Pinpoint the cell where the given text exists, returning its (x, y) midpoint coordinate. 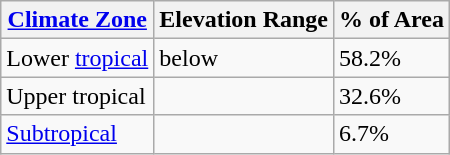
32.6% (392, 96)
Climate Zone (78, 20)
Lower tropical (78, 58)
Subtropical (78, 134)
58.2% (392, 58)
6.7% (392, 134)
Upper tropical (78, 96)
Elevation Range (244, 20)
below (244, 58)
% of Area (392, 20)
